Provide the [X, Y] coordinate of the cell's center where the given text is located.  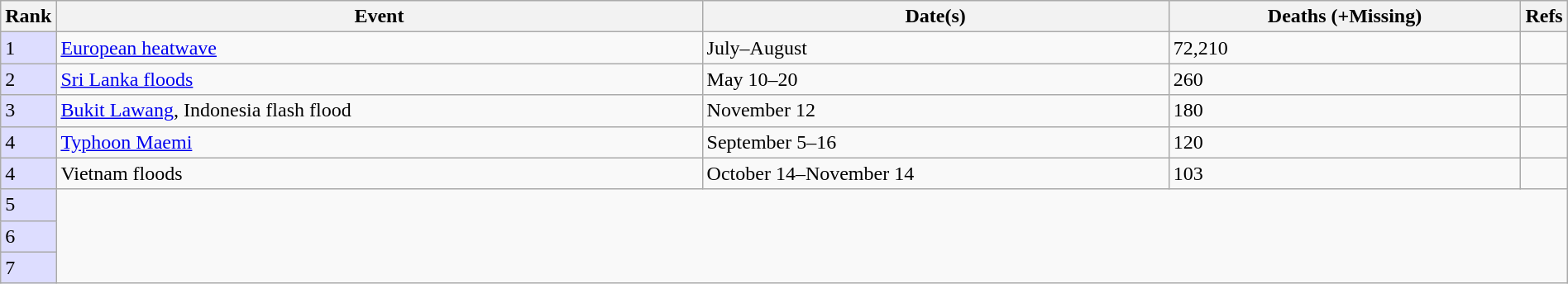
1 [28, 48]
7 [28, 267]
May 10–20 [935, 79]
November 12 [935, 111]
October 14–November 14 [935, 173]
Rank [28, 17]
September 5–16 [935, 142]
European heatwave [379, 48]
July–August [935, 48]
Vietnam floods [379, 173]
6 [28, 236]
Event [379, 17]
Date(s) [935, 17]
72,210 [1345, 48]
Bukit Lawang, Indonesia flash flood [379, 111]
103 [1345, 173]
260 [1345, 79]
120 [1345, 142]
Refs [1544, 17]
3 [28, 111]
Typhoon Maemi [379, 142]
5 [28, 205]
180 [1345, 111]
Sri Lanka floods [379, 79]
2 [28, 79]
Deaths (+Missing) [1345, 17]
